Identify which cell holds the provided text, then report its [x, y] central coordinate. 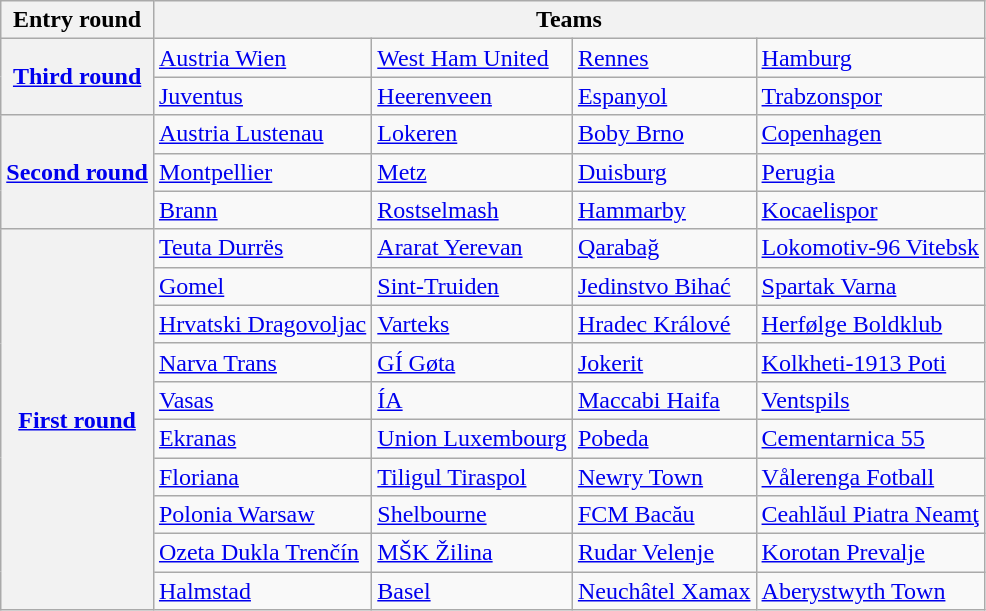
Cementarnica 55 [870, 438]
Hradec Králové [664, 324]
Maccabi Haifa [664, 400]
Lokomotiv-96 Vitebsk [870, 248]
Hrvatski Dragovoljac [262, 324]
GÍ Gøta [472, 362]
Teuta Durrës [262, 248]
Sint-Truiden [472, 286]
Austria Lustenau [262, 134]
Trabzonspor [870, 96]
Rudar Velenje [664, 553]
Halmstad [262, 591]
Polonia Warsaw [262, 515]
Ekranas [262, 438]
Ventspils [870, 400]
Gomel [262, 286]
Rennes [664, 58]
Vasas [262, 400]
Union Luxembourg [472, 438]
Kocaelispor [870, 210]
Duisburg [664, 172]
Ozeta Dukla Trenčín [262, 553]
Pobeda [664, 438]
Montpellier [262, 172]
Ceahlăul Piatra Neamţ [870, 515]
Copenhagen [870, 134]
Tiligul Tiraspol [472, 477]
Austria Wien [262, 58]
Neuchâtel Xamax [664, 591]
Kolkheti-1913 Poti [870, 362]
Metz [472, 172]
Korotan Prevalje [870, 553]
Shelbourne [472, 515]
Espanyol [664, 96]
Teams [568, 20]
Basel [472, 591]
Spartak Varna [870, 286]
Juventus [262, 96]
Herfølge Boldklub [870, 324]
Jokerit [664, 362]
Second round [78, 172]
Rostselmash [472, 210]
Varteks [472, 324]
Narva Trans [262, 362]
Brann [262, 210]
MŠK Žilina [472, 553]
Lokeren [472, 134]
Third round [78, 77]
Vålerenga Fotball [870, 477]
Newry Town [664, 477]
Aberystwyth Town [870, 591]
Entry round [78, 20]
Boby Brno [664, 134]
Perugia [870, 172]
Jedinstvo Bihać [664, 286]
Qarabağ [664, 248]
Hamburg [870, 58]
FCM Bacău [664, 515]
Floriana [262, 477]
Hammarby [664, 210]
Ararat Yerevan [472, 248]
First round [78, 420]
West Ham United [472, 58]
ÍA [472, 400]
Heerenveen [472, 96]
